Return the [X, Y] coordinate for the center point of the cell that contains the specified text.  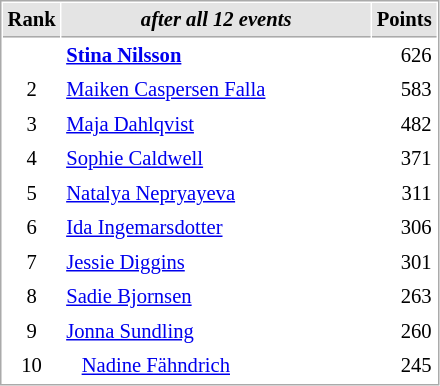
Sophie Caldwell [216, 158]
3 [32, 124]
245 [404, 366]
Natalya Nepryayeva [216, 194]
Jessie Diggins [216, 262]
2 [32, 90]
4 [32, 158]
Stina Nilsson [216, 56]
6 [32, 228]
Jonna Sundling [216, 332]
after all 12 events [216, 20]
311 [404, 194]
482 [404, 124]
Maiken Caspersen Falla [216, 90]
306 [404, 228]
9 [32, 332]
5 [32, 194]
Sadie Bjornsen [216, 296]
7 [32, 262]
Points [404, 20]
10 [32, 366]
Ida Ingemarsdotter [216, 228]
Maja Dahlqvist [216, 124]
Nadine Fähndrich [216, 366]
263 [404, 296]
626 [404, 56]
Rank [32, 20]
8 [32, 296]
371 [404, 158]
583 [404, 90]
301 [404, 262]
260 [404, 332]
